Detect which cell encompasses the target text, then output its [X, Y] center coordinate. 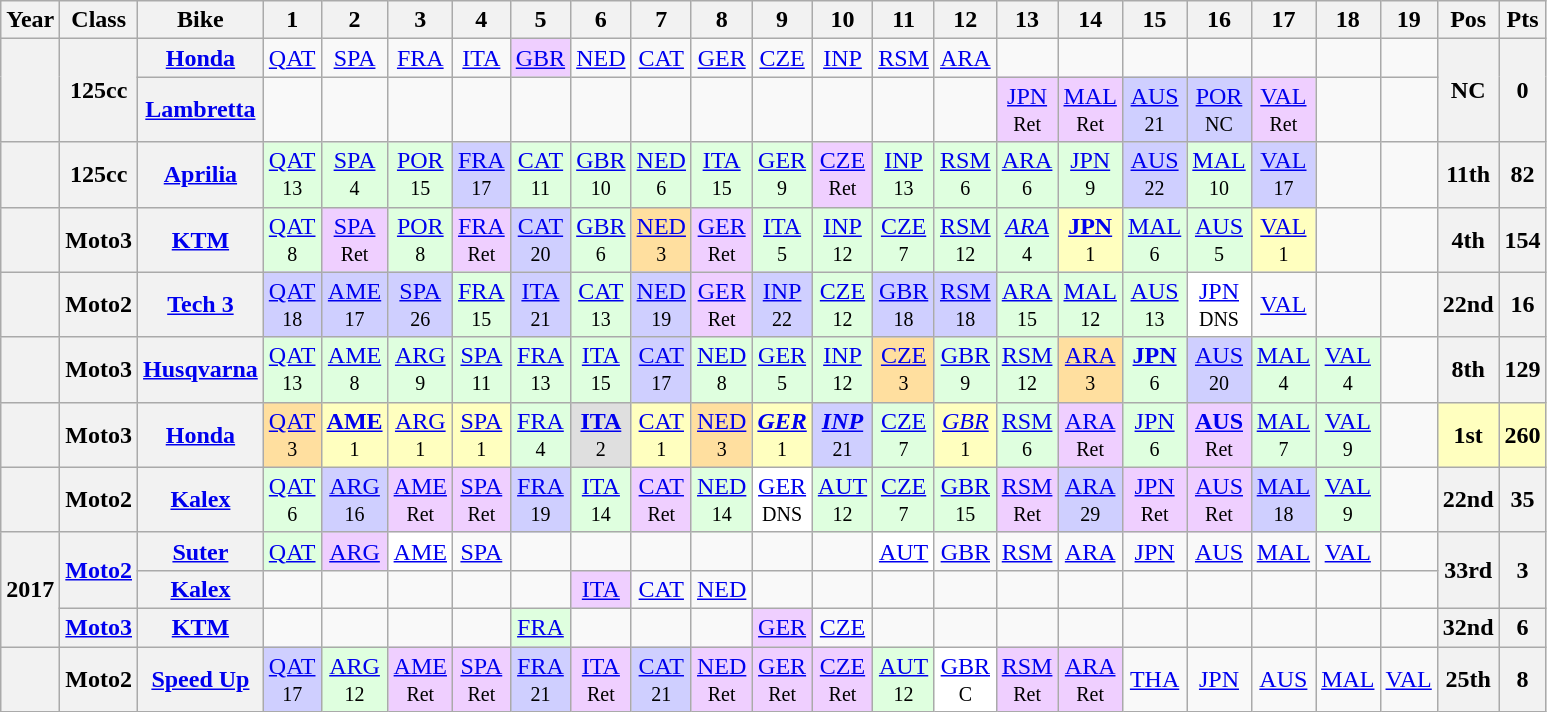
GBRC [965, 678]
THA [1154, 678]
AME [420, 551]
AUS13 [1154, 304]
19 [1408, 20]
0 [1522, 90]
GER5 [782, 370]
INP [842, 58]
MAL12 [1090, 304]
NED8 [721, 370]
POR15 [420, 174]
MALRet [1090, 110]
ARG [354, 551]
25th [1468, 678]
NEDRet [721, 678]
1 [292, 20]
GERDNS [782, 500]
NC [1468, 90]
INP21 [842, 434]
SPA4 [354, 174]
VAL4 [1348, 370]
INP13 [904, 174]
Speed Up [201, 678]
18 [1348, 20]
8th [1468, 370]
MAL7 [1283, 434]
ITA14 [601, 500]
ARG9 [420, 370]
FRA19 [540, 500]
GER1 [782, 434]
10 [842, 20]
QAT18 [292, 304]
32nd [1468, 627]
4 [481, 20]
GBR9 [965, 370]
VALRet [1283, 110]
SPA11 [481, 370]
AME1 [354, 434]
CAT1 [661, 434]
Pts [1522, 20]
AME17 [354, 304]
9 [782, 20]
PORNC [1219, 110]
11 [904, 20]
QAT17 [292, 678]
GBR1 [965, 434]
154 [1522, 240]
POR8 [420, 240]
11th [1468, 174]
82 [1522, 174]
ARG12 [354, 678]
Year [30, 20]
QAT8 [292, 240]
SPA1 [481, 434]
FRA13 [540, 370]
INP22 [782, 304]
129 [1522, 370]
ARG1 [420, 434]
260 [1522, 434]
GBR15 [965, 500]
CAT13 [601, 304]
AUS5 [1219, 240]
QAT6 [292, 500]
FRA15 [481, 304]
FRA4 [540, 434]
ITA5 [782, 240]
JPN9 [1090, 174]
Bike [201, 20]
ARG16 [354, 500]
13 [1027, 20]
CAT17 [661, 370]
ITA21 [540, 304]
AUS20 [1219, 370]
AUS22 [1154, 174]
12 [965, 20]
GBR18 [904, 304]
ARA4 [1027, 240]
AUT [904, 551]
GER9 [782, 174]
MAL10 [1219, 174]
AME8 [354, 370]
35 [1522, 500]
GBR10 [601, 174]
CZE12 [842, 304]
4th [1468, 240]
ARA29 [1090, 500]
Aprilia [201, 174]
NED19 [661, 304]
15 [1154, 20]
ITA2 [601, 434]
2 [354, 20]
MAL18 [1283, 500]
VAL1 [1283, 240]
ITARet [601, 678]
ARA3 [1090, 370]
GBR6 [601, 240]
NED6 [661, 174]
17 [1283, 20]
ARA15 [1027, 304]
SPA26 [420, 304]
ARA6 [1027, 174]
Lambretta [201, 110]
2017 [30, 589]
FRA21 [540, 678]
Tech 3 [201, 304]
5 [540, 20]
MAL4 [1283, 370]
AUS21 [1154, 110]
CAT11 [540, 174]
JPNDNS [1219, 304]
Class [99, 20]
CAT20 [540, 240]
33rd [1468, 570]
CZE3 [904, 370]
CATRet [661, 500]
Pos [1468, 20]
MAL6 [1154, 240]
QAT3 [292, 434]
Husqvarna [201, 370]
FRARet [481, 240]
JPN1 [1090, 240]
14 [1090, 20]
VAL17 [1283, 174]
FRA17 [481, 174]
7 [661, 20]
RSM18 [965, 304]
Suter [201, 551]
1st [1468, 434]
CAT21 [661, 678]
NED14 [721, 500]
